Return (X, Y) of the center of cell containing provided text 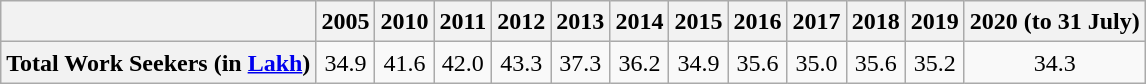
2005 (346, 22)
2014 (640, 22)
34.3 (1054, 62)
35.0 (816, 62)
2011 (463, 22)
2013 (580, 22)
2016 (758, 22)
35.2 (934, 62)
2010 (404, 22)
2018 (876, 22)
37.3 (580, 62)
2012 (522, 22)
2015 (698, 22)
2020 (to 31 July) (1054, 22)
2017 (816, 22)
41.6 (404, 62)
Total Work Seekers (in Lakh) (158, 62)
2019 (934, 22)
36.2 (640, 62)
42.0 (463, 62)
43.3 (522, 62)
